Search for the cell housing the specified text and yield its [X, Y] center coordinate. 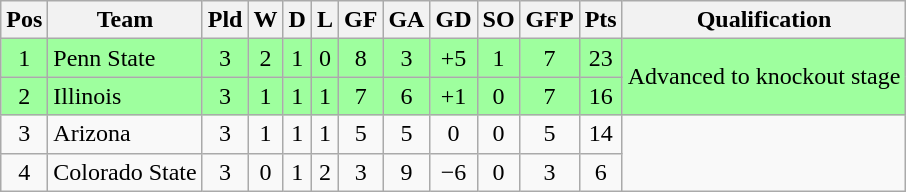
Colorado State [125, 172]
D [297, 20]
GA [406, 20]
W [266, 20]
Pts [600, 20]
Qualification [764, 20]
−6 [454, 172]
Pos [24, 20]
16 [600, 96]
GFP [550, 20]
+1 [454, 96]
L [324, 20]
Pld [225, 20]
4 [24, 172]
GF [360, 20]
Illinois [125, 96]
8 [360, 58]
Team [125, 20]
14 [600, 134]
Penn State [125, 58]
GD [454, 20]
SO [498, 20]
23 [600, 58]
Arizona [125, 134]
+5 [454, 58]
9 [406, 172]
Advanced to knockout stage [764, 77]
